Capture the cell that displays the provided text and extract its [X, Y] central coordinate. 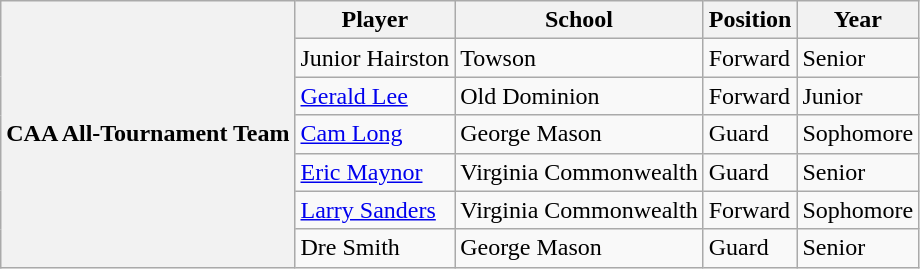
CAA All-Tournament Team [148, 134]
School [579, 20]
Year [858, 20]
Eric Maynor [375, 172]
Junior [858, 96]
Player [375, 20]
Dre Smith [375, 248]
Larry Sanders [375, 210]
Towson [579, 58]
Junior Hairston [375, 58]
Position [750, 20]
Cam Long [375, 134]
Old Dominion [579, 96]
Gerald Lee [375, 96]
